For the text-containing cell, return its midpoint in (x, y) coordinate format. 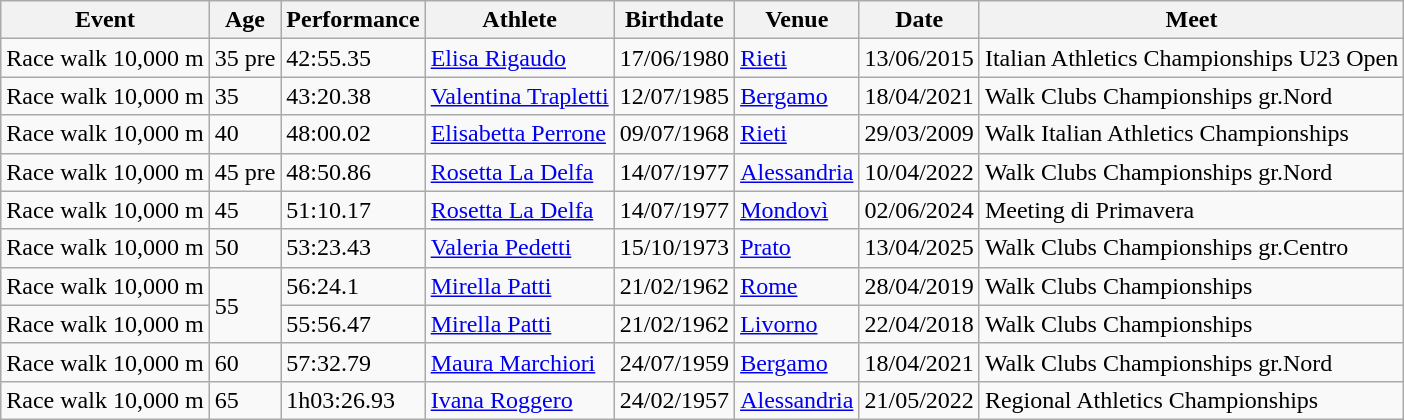
51:10.17 (353, 210)
22/04/2018 (919, 324)
Athlete (520, 20)
29/03/2009 (919, 134)
17/06/1980 (674, 58)
15/10/1973 (674, 248)
Mondovì (797, 210)
28/04/2019 (919, 286)
Italian Athletics Championships U23 Open (1191, 58)
Birthdate (674, 20)
53:23.43 (353, 248)
50 (245, 248)
Ivana Roggero (520, 400)
Performance (353, 20)
Livorno (797, 324)
56:24.1 (353, 286)
24/07/1959 (674, 362)
45 pre (245, 172)
Elisabetta Perrone (520, 134)
Date (919, 20)
48:00.02 (353, 134)
Elisa Rigaudo (520, 58)
21/05/2022 (919, 400)
40 (245, 134)
Valeria Pedetti (520, 248)
13/04/2025 (919, 248)
12/07/1985 (674, 96)
60 (245, 362)
Meet (1191, 20)
24/02/1957 (674, 400)
13/06/2015 (919, 58)
45 (245, 210)
42:55.35 (353, 58)
55 (245, 305)
48:50.86 (353, 172)
65 (245, 400)
Meeting di Primavera (1191, 210)
43:20.38 (353, 96)
Rome (797, 286)
Age (245, 20)
Maura Marchiori (520, 362)
57:32.79 (353, 362)
1h03:26.93 (353, 400)
Regional Athletics Championships (1191, 400)
09/07/1968 (674, 134)
Prato (797, 248)
Walk Italian Athletics Championships (1191, 134)
55:56.47 (353, 324)
Walk Clubs Championships gr.Centro (1191, 248)
02/06/2024 (919, 210)
Venue (797, 20)
Event (105, 20)
35 pre (245, 58)
Valentina Trapletti (520, 96)
35 (245, 96)
10/04/2022 (919, 172)
